From the cell containing the given text, extract its center point as (X, Y) coordinate. 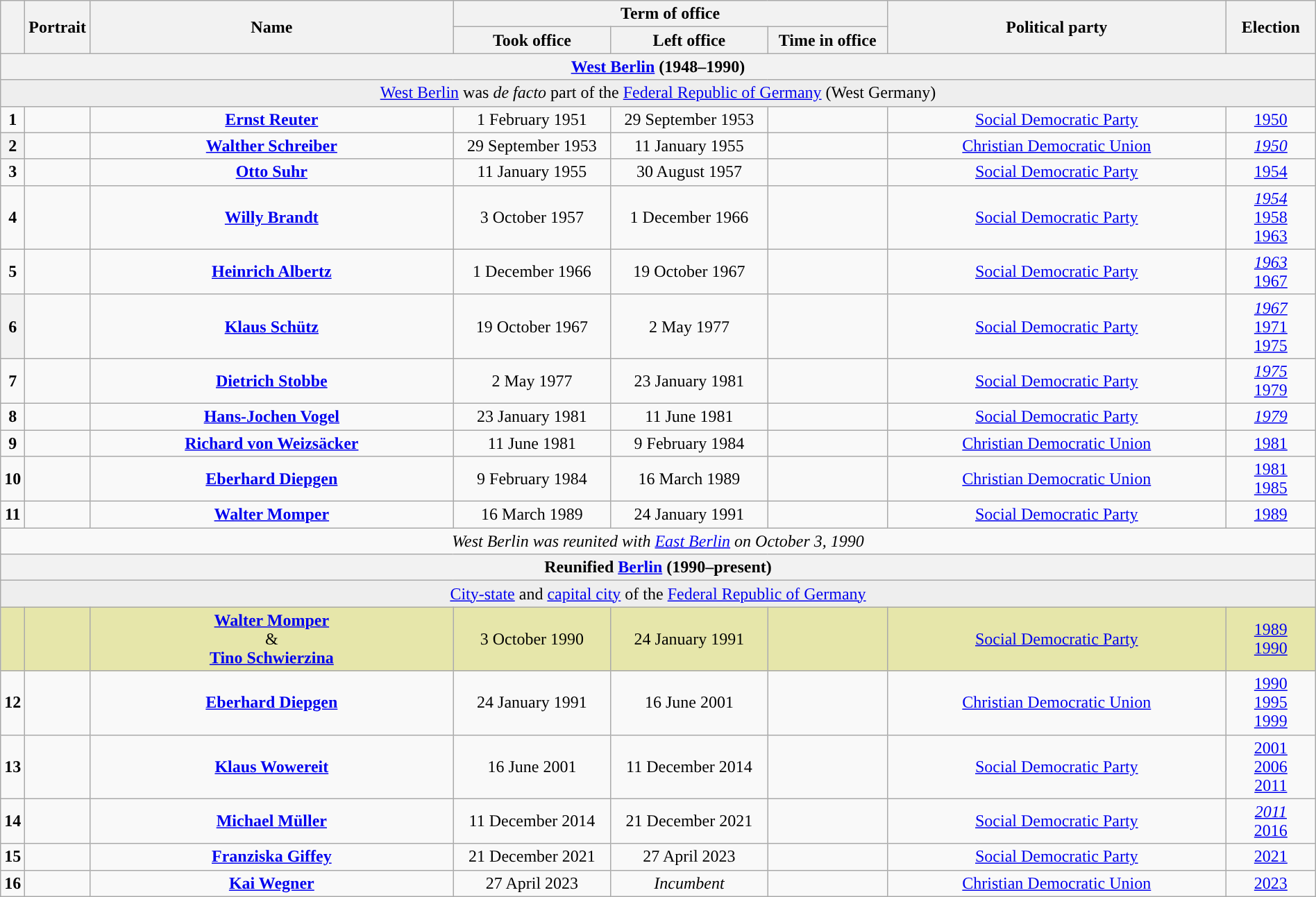
1981 (1270, 443)
6 (12, 326)
Dietrich Stobbe (271, 380)
Otto Suhr (271, 172)
1989 (1270, 515)
3 October 1957 (532, 217)
Willy Brandt (271, 217)
Klaus Wowereit (271, 767)
14 (12, 821)
19811985 (1270, 479)
196719711975 (1270, 326)
13 (12, 767)
Name (271, 27)
12 (12, 703)
Richard von Weizsäcker (271, 443)
2023 (1270, 883)
Time in office (827, 40)
200120062011 (1270, 767)
1954 (1270, 172)
Portrait (58, 27)
7 (12, 380)
10 (12, 479)
8 (12, 416)
Term of office (670, 14)
30 August 1957 (689, 172)
Election (1270, 27)
Hans-Jochen Vogel (271, 416)
16 (12, 883)
195419581963 (1270, 217)
19631967 (1270, 272)
5 (12, 272)
4 (12, 217)
Franziska Giffey (271, 857)
15 (12, 857)
Michael Müller (271, 821)
20112016 (1270, 821)
9 (12, 443)
West Berlin was reunited with East Berlin on October 3, 1990 (658, 541)
West Berlin was de facto part of the Federal Republic of Germany (West Germany) (658, 93)
11 (12, 515)
1 February 1951 (532, 119)
Took office (532, 40)
3 (12, 172)
2 (12, 146)
3 October 1990 (532, 639)
City-state and capital city of the Federal Republic of Germany (658, 594)
Walther Schreiber (271, 146)
Walter Momper &Tino Schwierzina (271, 639)
Left office (689, 40)
Political party (1056, 27)
Kai Wegner (271, 883)
1979 (1270, 416)
West Berlin (1948–1990) (658, 67)
Ernst Reuter (271, 119)
19751979 (1270, 380)
Reunified Berlin (1990–present) (658, 567)
Klaus Schütz (271, 326)
Walter Momper (271, 515)
199019951999 (1270, 703)
Heinrich Albertz (271, 272)
Incumbent (689, 883)
1989 1990 (1270, 639)
2021 (1270, 857)
1 (12, 119)
